Find where the given text appears and provide that cell's center as (X, Y) coordinate. 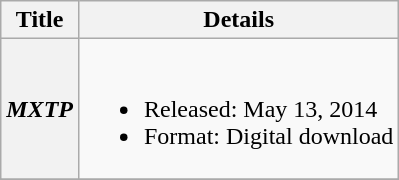
Released: May 13, 2014Format: Digital download (238, 109)
Details (238, 20)
MXTP (40, 109)
Title (40, 20)
